Scan for the cell matching the given text and deliver its [X, Y] coordinate at center. 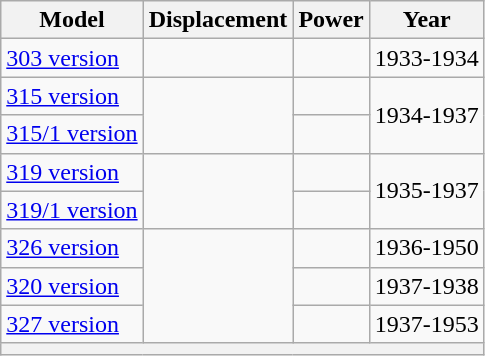
319 version [72, 172]
319/1 version [72, 210]
1935-1937 [426, 191]
1936-1950 [426, 248]
Model [72, 20]
1937-1953 [426, 324]
315 version [72, 96]
Power [331, 20]
1933-1934 [426, 58]
Year [426, 20]
1934-1937 [426, 115]
303 version [72, 58]
326 version [72, 248]
Displacement [218, 20]
315/1 version [72, 134]
320 version [72, 286]
1937-1938 [426, 286]
327 version [72, 324]
